Pinpoint the cell where the given text exists, returning its (X, Y) midpoint coordinate. 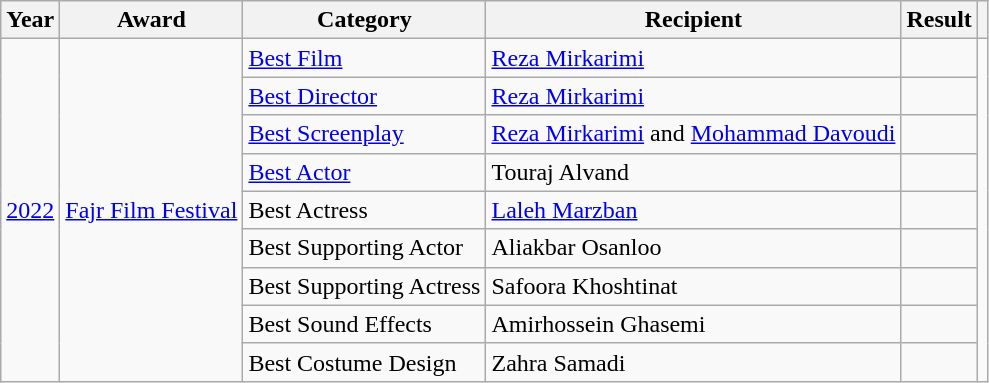
Safoora Khoshtinat (694, 286)
2022 (30, 210)
Category (364, 20)
Best Director (364, 96)
Best Screenplay (364, 134)
Reza Mirkarimi and Mohammad Davoudi (694, 134)
Best Supporting Actress (364, 286)
Amirhossein Ghasemi (694, 324)
Award (152, 20)
Best Actor (364, 172)
Aliakbar Osanloo (694, 248)
Laleh Marzban (694, 210)
Best Film (364, 58)
Touraj Alvand (694, 172)
Best Sound Effects (364, 324)
Zahra Samadi (694, 362)
Best Actress (364, 210)
Best Supporting Actor (364, 248)
Result (939, 20)
Recipient (694, 20)
Fajr Film Festival (152, 210)
Best Costume Design (364, 362)
Year (30, 20)
